For the text-containing cell, return its midpoint in (x, y) coordinate format. 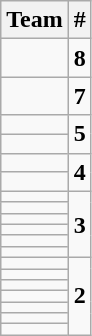
3 (80, 224)
4 (80, 172)
7 (80, 96)
5 (80, 134)
Team (35, 20)
2 (80, 296)
# (80, 20)
8 (80, 58)
